Scan for the cell matching the given text and deliver its [X, Y] coordinate at center. 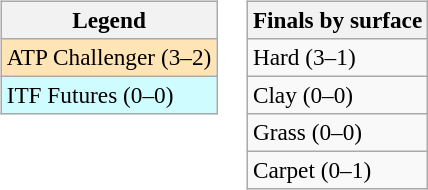
Finals by surface [337, 20]
Legend [108, 20]
Clay (0–0) [337, 95]
Grass (0–0) [337, 133]
ATP Challenger (3–2) [108, 57]
Hard (3–1) [337, 57]
ITF Futures (0–0) [108, 95]
Carpet (0–1) [337, 171]
